Output the [X, Y] coordinate of the center of the cell containing the given text.  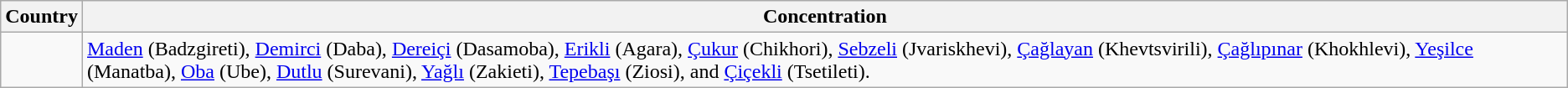
Concentration [824, 17]
Country [42, 17]
